Scan for the cell matching the given text and deliver its [x, y] coordinate at center. 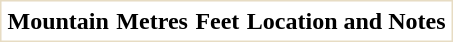
Metres [152, 21]
Location and Notes [346, 21]
Feet [218, 21]
Mountain [58, 21]
